Return (x, y) of the center of cell containing provided text 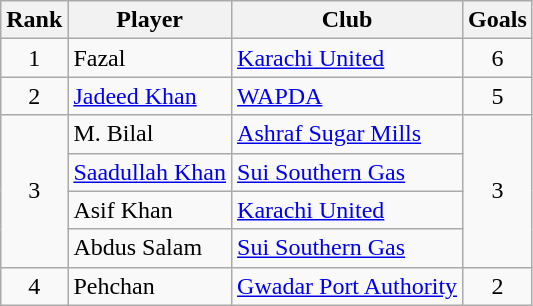
Rank (34, 20)
Gwadar Port Authority (348, 286)
Fazal (150, 58)
Ashraf Sugar Mills (348, 134)
Abdus Salam (150, 248)
Club (348, 20)
4 (34, 286)
Goals (498, 20)
1 (34, 58)
6 (498, 58)
5 (498, 96)
Player (150, 20)
Saadullah Khan (150, 172)
WAPDA (348, 96)
M. Bilal (150, 134)
Pehchan (150, 286)
Jadeed Khan (150, 96)
Asif Khan (150, 210)
